Scan for the cell matching the given text and deliver its [x, y] coordinate at center. 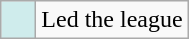
Led the league [112, 20]
